Identify which cell holds the provided text, then report its [X, Y] central coordinate. 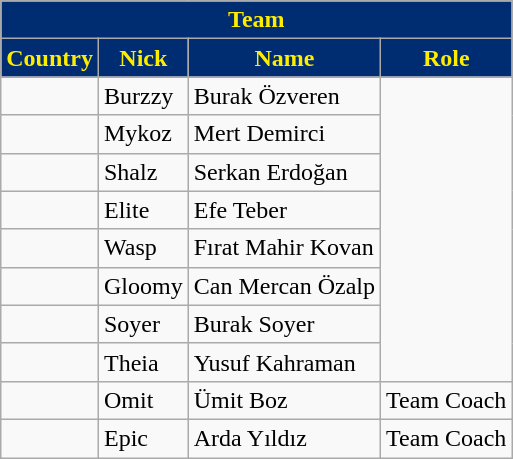
Role [446, 58]
Team [256, 20]
Theia [143, 362]
Serkan Erdoğan [284, 172]
Country [50, 58]
Efe Teber [284, 210]
Epic [143, 438]
Can Mercan Özalp [284, 286]
Burzzy [143, 96]
Omit [143, 400]
Burak Soyer [284, 324]
Elite [143, 210]
Name [284, 58]
Gloomy [143, 286]
Ümit Boz [284, 400]
Nick [143, 58]
Burak Özveren [284, 96]
Mykoz [143, 134]
Mert Demirci [284, 134]
Shalz [143, 172]
Yusuf Kahraman [284, 362]
Arda Yıldız [284, 438]
Soyer [143, 324]
Fırat Mahir Kovan [284, 248]
Wasp [143, 248]
